Pinpoint the cell where the given text exists, returning its [x, y] midpoint coordinate. 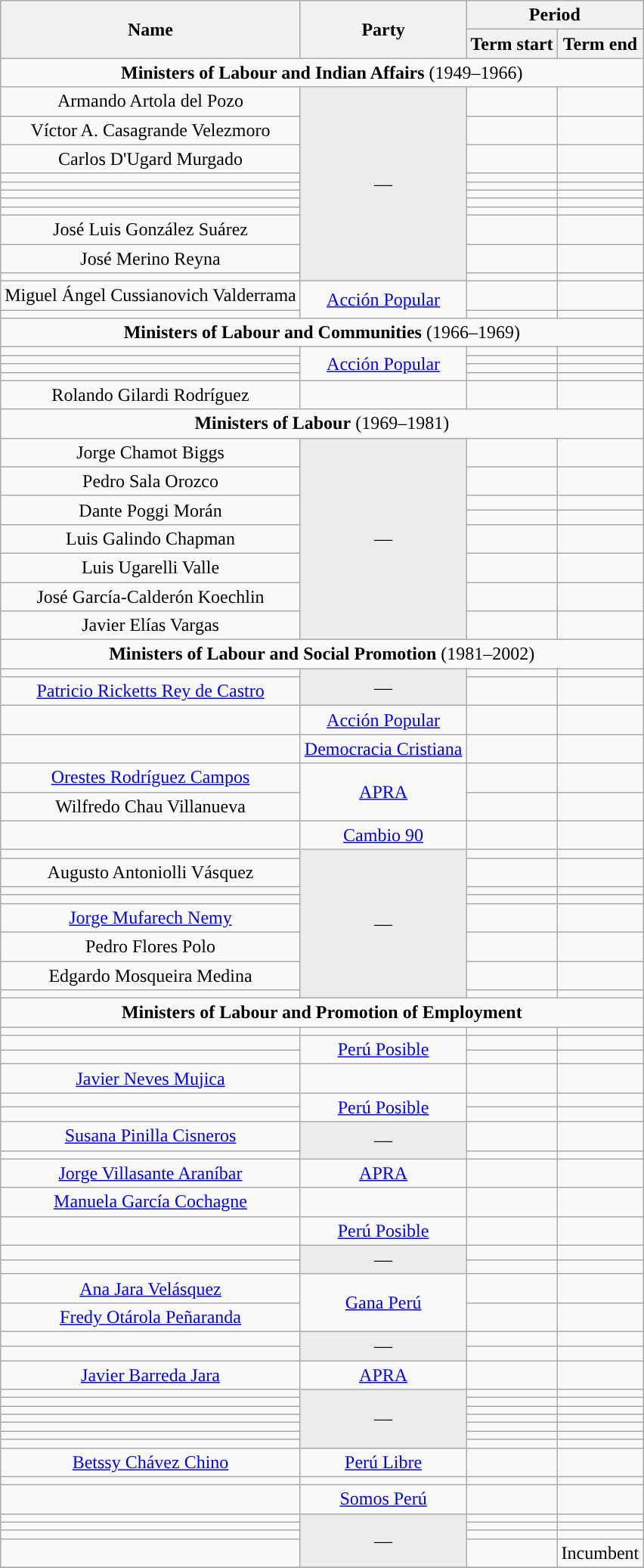
Luis Ugarelli Valle [151, 567]
Pedro Flores Polo [151, 946]
Jorge Mufarech Nemy [151, 918]
Rolando Gilardi Rodríguez [151, 395]
Term start [512, 44]
Susana Pinilla Cisneros [151, 1136]
Jorge Chamot Biggs [151, 452]
Betssy Chávez Chino [151, 1462]
Ministers of Labour and Social Promotion (1981–2002) [322, 654]
Fredy Otárola Peñaranda [151, 1317]
Ministers of Labour (1969–1981) [322, 424]
Manuela García Cochagne [151, 1202]
Ministers of Labour and Promotion of Employment [322, 1013]
Javier Neves Mujica [151, 1079]
Víctor A. Casagrande Velezmoro [151, 130]
Javier Elías Vargas [151, 626]
José Luis González Suárez [151, 229]
Somos Perú [383, 1499]
Ministers of Labour and Indian Affairs (1949–1966) [322, 73]
Luis Galindo Chapman [151, 539]
Party [383, 29]
Javier Barreda Jara [151, 1374]
Miguel Ángel Cussianovich Valderrama [151, 296]
Ana Jara Velásquez [151, 1288]
Edgardo Mosqueira Medina [151, 975]
Augusto Antoniolli Vásquez [151, 872]
Democracia Cristiana [383, 749]
Jorge Villasante Araníbar [151, 1173]
Wilfredo Chau Villanueva [151, 806]
Cambio 90 [383, 835]
José Merino Reyna [151, 258]
Carlos D'Ugard Murgado [151, 159]
Gana Perú [383, 1303]
Term end [600, 44]
Period [555, 15]
Dante Poggi Morán [151, 510]
José García-Calderón Koechlin [151, 597]
Armando Artola del Pozo [151, 101]
Patricio Ricketts Rey de Castro [151, 691]
Perú Libre [383, 1462]
Pedro Sala Orozco [151, 481]
Incumbent [600, 1553]
Orestes Rodríguez Campos [151, 778]
Ministers of Labour and Communities (1966–1969) [322, 333]
Name [151, 29]
